Search for the cell housing the specified text and yield its [X, Y] center coordinate. 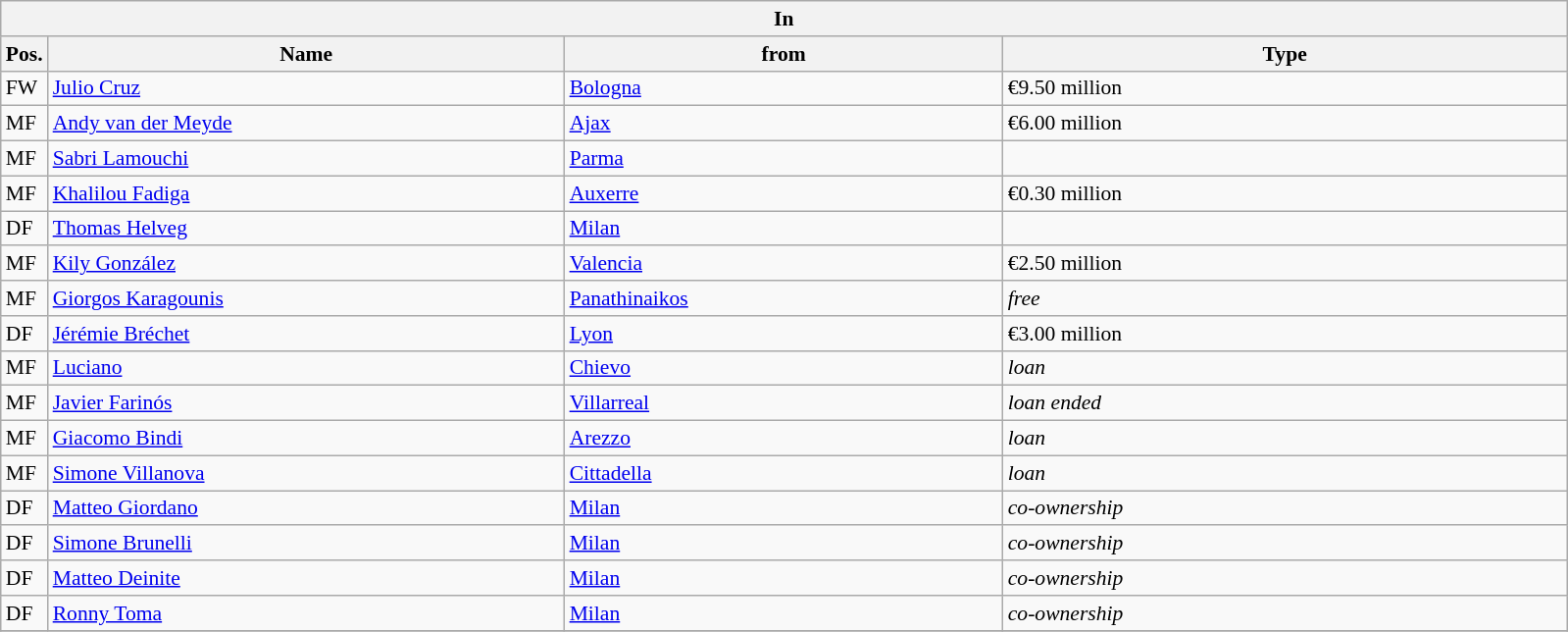
€0.30 million [1285, 193]
Auxerre [784, 193]
Ajax [784, 124]
Khalilou Fadiga [306, 193]
€9.50 million [1285, 88]
Matteo Deinite [306, 578]
Valencia [784, 264]
Julio Cruz [306, 88]
FW [25, 88]
€3.00 million [1285, 334]
Simone Brunelli [306, 544]
Villarreal [784, 403]
Chievo [784, 368]
Giacomo Bindi [306, 439]
Giorgos Karagounis [306, 298]
Pos. [25, 54]
Kily González [306, 264]
Bologna [784, 88]
Andy van der Meyde [306, 124]
Parma [784, 159]
Type [1285, 54]
Matteo Giordano [306, 508]
free [1285, 298]
€2.50 million [1285, 264]
from [784, 54]
Lyon [784, 334]
Panathinaikos [784, 298]
Sabri Lamouchi [306, 159]
loan ended [1285, 403]
Cittadella [784, 473]
Arezzo [784, 439]
Name [306, 54]
Javier Farinós [306, 403]
In [784, 19]
Ronny Toma [306, 613]
Jérémie Bréchet [306, 334]
Luciano [306, 368]
€6.00 million [1285, 124]
Simone Villanova [306, 473]
Thomas Helveg [306, 229]
